From the cell containing the given text, extract its center point as (X, Y) coordinate. 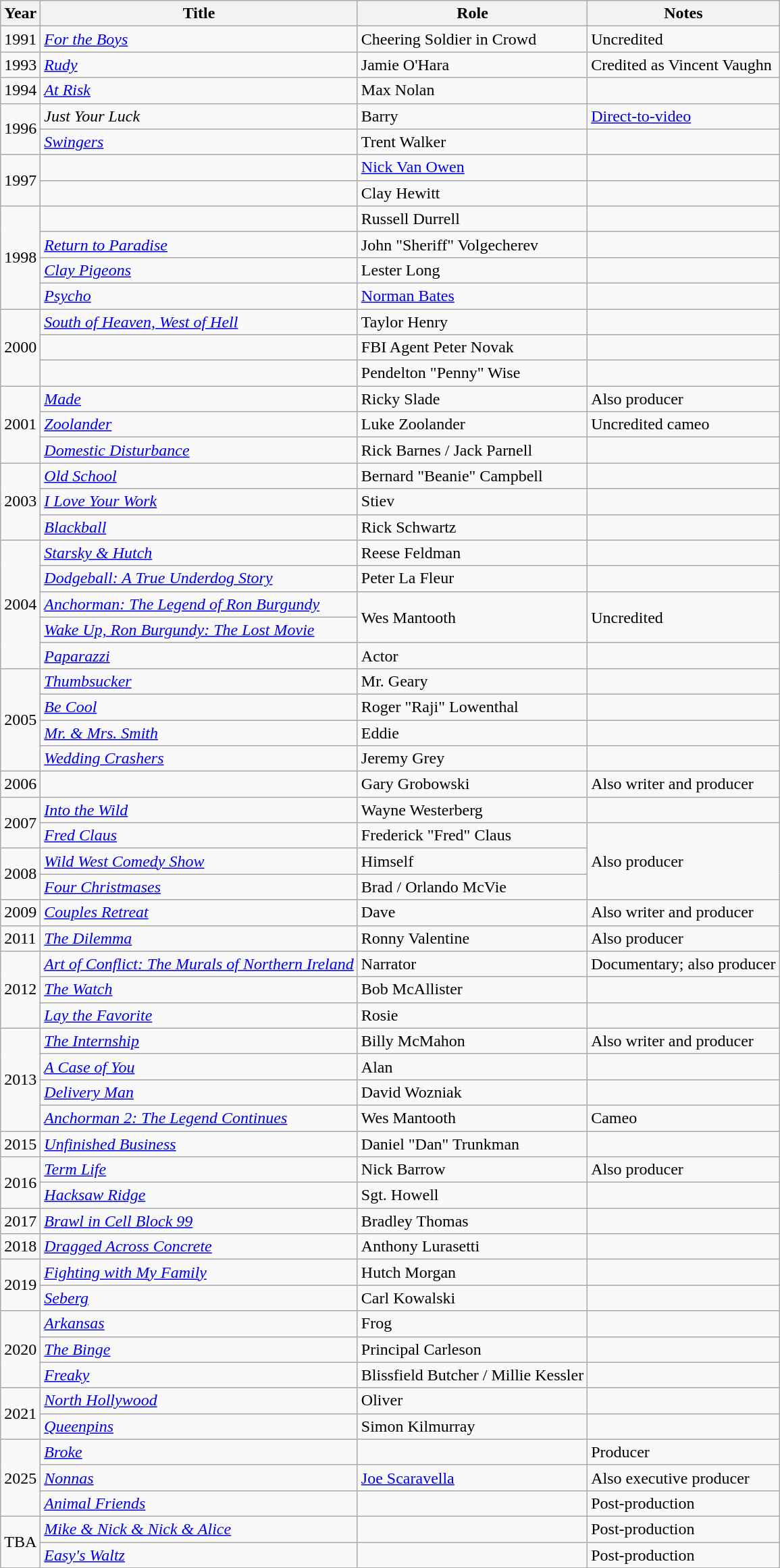
Principal Carleson (472, 1349)
Simon Kilmurray (472, 1426)
The Watch (199, 990)
Jeremy Grey (472, 759)
2001 (20, 425)
Peter La Fleur (472, 578)
Anchorman: The Legend of Ron Burgundy (199, 604)
2012 (20, 990)
Actor (472, 655)
Roger "Raji" Lowenthal (472, 707)
2007 (20, 823)
Taylor Henry (472, 322)
Return to Paradise (199, 244)
The Dilemma (199, 938)
Term Life (199, 1170)
Freaky (199, 1375)
Credited as Vincent Vaughn (683, 65)
Cheering Soldier in Crowd (472, 39)
FBI Agent Peter Novak (472, 348)
Narrator (472, 964)
1994 (20, 90)
The Binge (199, 1349)
Frederick "Fred" Claus (472, 836)
Documentary; also producer (683, 964)
2013 (20, 1079)
Animal Friends (199, 1503)
Clay Pigeons (199, 270)
Stiev (472, 502)
Wake Up, Ron Burgundy: The Lost Movie (199, 630)
Zoolander (199, 425)
Title (199, 13)
Nick Barrow (472, 1170)
Daniel "Dan" Trunkman (472, 1144)
Rosie (472, 1015)
At Risk (199, 90)
Nonnas (199, 1478)
Brawl in Cell Block 99 (199, 1221)
Also executive producer (683, 1478)
2004 (20, 604)
1991 (20, 39)
Broke (199, 1452)
The Internship (199, 1041)
Anchorman 2: The Legend Continues (199, 1118)
Swingers (199, 142)
Bernard "Beanie" Campbell (472, 476)
David Wozniak (472, 1092)
Just Your Luck (199, 116)
Carl Kowalski (472, 1298)
Thumbsucker (199, 681)
Unfinished Business (199, 1144)
Into the Wild (199, 810)
2016 (20, 1183)
Hacksaw Ridge (199, 1195)
Clay Hewitt (472, 193)
Lay the Favorite (199, 1015)
Alan (472, 1066)
1996 (20, 129)
2019 (20, 1285)
A Case of You (199, 1066)
Joe Scaravella (472, 1478)
2015 (20, 1144)
Nick Van Owen (472, 167)
Pendelton "Penny" Wise (472, 373)
For the Boys (199, 39)
Wayne Westerberg (472, 810)
Hutch Morgan (472, 1272)
1997 (20, 180)
Fighting with My Family (199, 1272)
Russell Durrell (472, 219)
Blissfield Butcher / Millie Kessler (472, 1375)
Mike & Nick & Nick & Alice (199, 1529)
Starsky & Hutch (199, 553)
Seberg (199, 1298)
John "Sheriff" Volgecherev (472, 244)
Oliver (472, 1401)
Frog (472, 1324)
Dragged Across Concrete (199, 1247)
Bob McAllister (472, 990)
1993 (20, 65)
Uncredited cameo (683, 425)
Dodgeball: A True Underdog Story (199, 578)
Old School (199, 476)
Producer (683, 1452)
Art of Conflict: The Murals of Northern Ireland (199, 964)
Reese Feldman (472, 553)
Eddie (472, 732)
I Love Your Work (199, 502)
Max Nolan (472, 90)
Luke Zoolander (472, 425)
Year (20, 13)
South of Heaven, West of Hell (199, 322)
Norman Bates (472, 296)
2018 (20, 1247)
2005 (20, 720)
Sgt. Howell (472, 1195)
2021 (20, 1413)
Bradley Thomas (472, 1221)
2009 (20, 913)
Four Christmases (199, 887)
Paparazzi (199, 655)
2025 (20, 1478)
Billy McMahon (472, 1041)
Dave (472, 913)
TBA (20, 1542)
Mr. & Mrs. Smith (199, 732)
2008 (20, 874)
Rick Barnes / Jack Parnell (472, 450)
Couples Retreat (199, 913)
Barry (472, 116)
Psycho (199, 296)
Rick Schwartz (472, 527)
Made (199, 399)
Gary Grobowski (472, 784)
Queenpins (199, 1426)
Jamie O'Hara (472, 65)
Cameo (683, 1118)
2020 (20, 1349)
North Hollywood (199, 1401)
Anthony Lurasetti (472, 1247)
Brad / Orlando McVie (472, 887)
Notes (683, 13)
Arkansas (199, 1324)
Fred Claus (199, 836)
Direct-to-video (683, 116)
Rudy (199, 65)
2011 (20, 938)
Be Cool (199, 707)
Himself (472, 861)
1998 (20, 257)
Trent Walker (472, 142)
Mr. Geary (472, 681)
Ronny Valentine (472, 938)
Ricky Slade (472, 399)
2003 (20, 502)
Lester Long (472, 270)
2006 (20, 784)
Domestic Disturbance (199, 450)
2017 (20, 1221)
2000 (20, 348)
Wild West Comedy Show (199, 861)
Delivery Man (199, 1092)
Role (472, 13)
Wedding Crashers (199, 759)
Blackball (199, 527)
Easy's Waltz (199, 1555)
